For the text-containing cell, return its midpoint in [x, y] coordinate format. 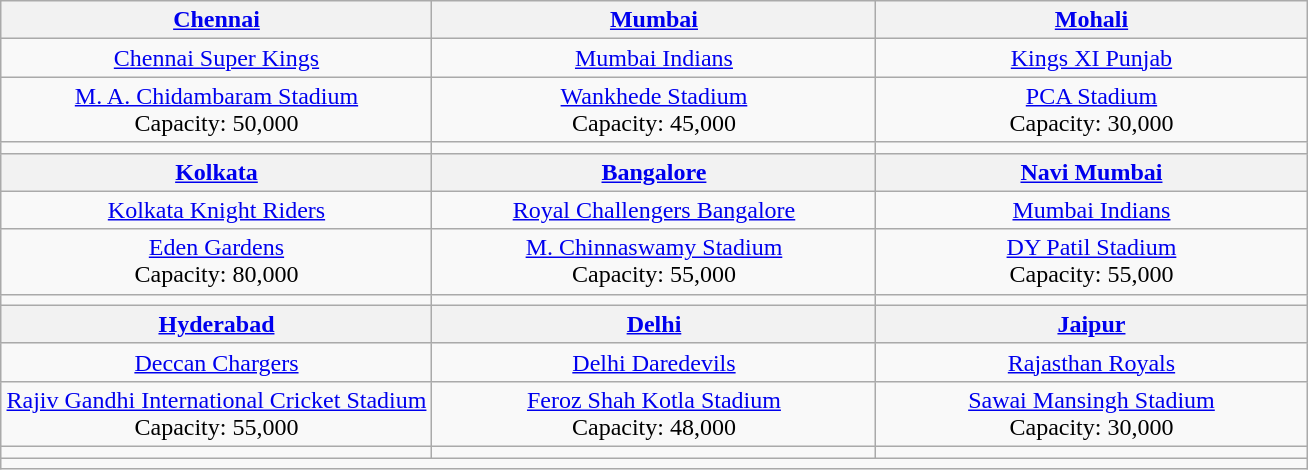
Kolkata [216, 172]
M. Chinnaswamy StadiumCapacity: 55,000 [654, 262]
Royal Challengers Bangalore [654, 210]
Eden GardensCapacity: 80,000 [216, 262]
Bangalore [654, 172]
Kolkata Knight Riders [216, 210]
Delhi Daredevils [654, 362]
Chennai [216, 20]
Sawai Mansingh StadiumCapacity: 30,000 [1092, 414]
Deccan Chargers [216, 362]
Wankhede StadiumCapacity: 45,000 [654, 110]
Mumbai [654, 20]
Rajasthan Royals [1092, 362]
Rajiv Gandhi International Cricket Stadium Capacity: 55,000 [216, 414]
Delhi [654, 324]
Mohali [1092, 20]
Navi Mumbai [1092, 172]
M. A. Chidambaram StadiumCapacity: 50,000 [216, 110]
Chennai Super Kings [216, 58]
Jaipur [1092, 324]
Kings XI Punjab [1092, 58]
Feroz Shah Kotla StadiumCapacity: 48,000 [654, 414]
PCA StadiumCapacity: 30,000 [1092, 110]
DY Patil StadiumCapacity: 55,000 [1092, 262]
Hyderabad [216, 324]
